From the cell containing the given text, extract its center point as (X, Y) coordinate. 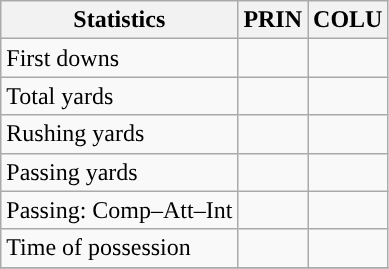
Statistics (120, 20)
COLU (348, 20)
Rushing yards (120, 134)
First downs (120, 58)
PRIN (273, 20)
Total yards (120, 96)
Time of possession (120, 248)
Passing yards (120, 172)
Passing: Comp–Att–Int (120, 210)
